Locate the cell with the specified text and output its (x, y) center coordinate. 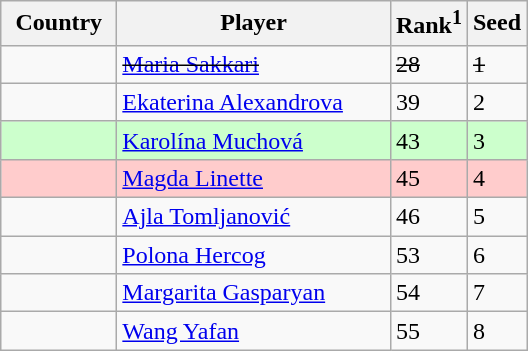
5 (496, 217)
Magda Linette (254, 178)
Seed (496, 24)
6 (496, 255)
Wang Yafan (254, 331)
Rank1 (428, 24)
Polona Hercog (254, 255)
Player (254, 24)
28 (428, 64)
45 (428, 178)
54 (428, 293)
43 (428, 140)
Maria Sakkari (254, 64)
39 (428, 102)
3 (496, 140)
Margarita Gasparyan (254, 293)
Ekaterina Alexandrova (254, 102)
2 (496, 102)
Karolína Muchová (254, 140)
7 (496, 293)
1 (496, 64)
55 (428, 331)
53 (428, 255)
Country (59, 24)
8 (496, 331)
4 (496, 178)
46 (428, 217)
Ajla Tomljanović (254, 217)
